Return the [x, y] coordinate for the center point of the cell that contains the specified text.  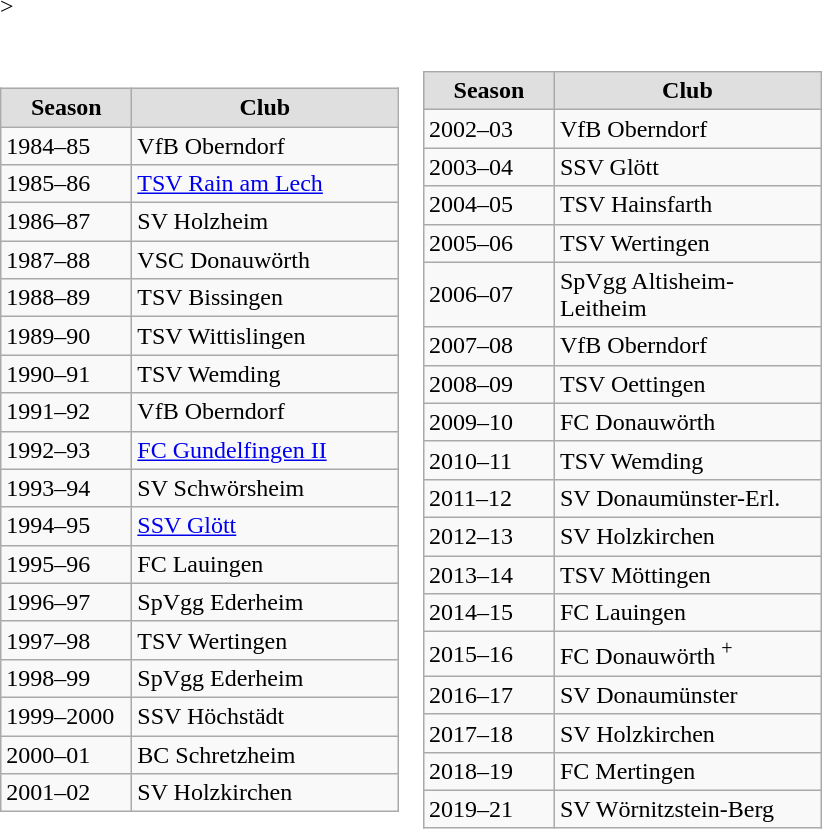
FC Gundelfingen II [265, 450]
1998–99 [66, 678]
FC Donauwörth + [687, 654]
2001–02 [66, 793]
VSC Donauwörth [265, 260]
1988–89 [66, 298]
SV Donaumünster [687, 695]
2010–11 [488, 460]
1984–85 [66, 146]
TSV Oettingen [687, 384]
2004–05 [488, 205]
1997–98 [66, 640]
2008–09 [488, 384]
BC Schretzheim [265, 755]
2011–12 [488, 498]
2012–13 [488, 536]
2009–10 [488, 422]
SV Schwörsheim [265, 488]
2017–18 [488, 733]
SV Wörnitzstein-Berg [687, 809]
2014–15 [488, 613]
1989–90 [66, 336]
2019–21 [488, 809]
FC Mertingen [687, 771]
SV Holzheim [265, 222]
2005–06 [488, 243]
2016–17 [488, 695]
2018–19 [488, 771]
1994–95 [66, 526]
1985–86 [66, 184]
SSV Höchstädt [265, 716]
SV Donaumünster-Erl. [687, 498]
2002–03 [488, 129]
1996–97 [66, 602]
TSV Rain am Lech [265, 184]
2000–01 [66, 755]
1993–94 [66, 488]
FC Donauwörth [687, 422]
2006–07 [488, 294]
2015–16 [488, 654]
2003–04 [488, 167]
TSV Bissingen [265, 298]
1987–88 [66, 260]
1999–2000 [66, 716]
1990–91 [66, 374]
2007–08 [488, 346]
TSV Hainsfarth [687, 205]
1992–93 [66, 450]
SpVgg Altisheim-Leitheim [687, 294]
TSV Wittislingen [265, 336]
2013–14 [488, 575]
TSV Möttingen [687, 575]
1991–92 [66, 412]
1986–87 [66, 222]
1995–96 [66, 564]
